Detect which cell encompasses the target text, then output its [X, Y] center coordinate. 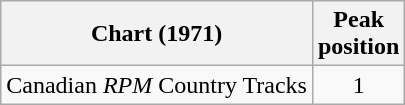
Chart (1971) [157, 34]
1 [358, 85]
Canadian RPM Country Tracks [157, 85]
Peakposition [358, 34]
